Output the [x, y] coordinate of the center of the cell containing the given text.  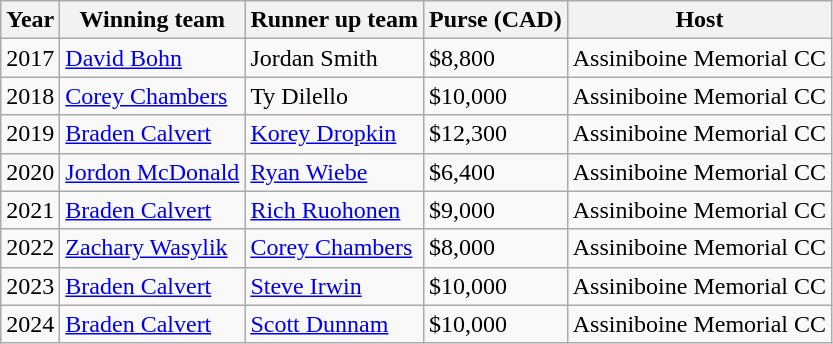
$8,000 [495, 248]
Jordan Smith [334, 58]
Runner up team [334, 20]
2019 [30, 134]
Host [699, 20]
$12,300 [495, 134]
Purse (CAD) [495, 20]
Korey Dropkin [334, 134]
Steve Irwin [334, 286]
2020 [30, 172]
Rich Ruohonen [334, 210]
$8,800 [495, 58]
$9,000 [495, 210]
2023 [30, 286]
Ty Dilello [334, 96]
2021 [30, 210]
Winning team [152, 20]
2024 [30, 324]
$6,400 [495, 172]
2022 [30, 248]
Scott Dunnam [334, 324]
Jordon McDonald [152, 172]
David Bohn [152, 58]
Ryan Wiebe [334, 172]
Zachary Wasylik [152, 248]
Year [30, 20]
2018 [30, 96]
2017 [30, 58]
